Output the (x, y) coordinate of the center of the cell containing the given text.  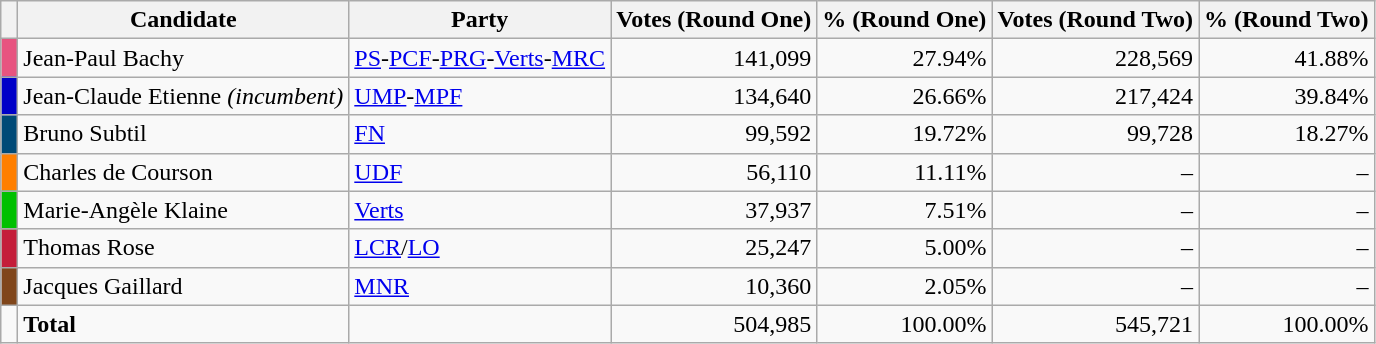
228,569 (1096, 58)
% (Round One) (904, 20)
39.84% (1287, 96)
Total (184, 324)
11.11% (904, 172)
PS-PCF-PRG-Verts-MRC (480, 58)
504,985 (714, 324)
7.51% (904, 210)
Thomas Rose (184, 248)
LCR/LO (480, 248)
Jean-Claude Etienne (incumbent) (184, 96)
Jean-Paul Bachy (184, 58)
% (Round Two) (1287, 20)
5.00% (904, 248)
134,640 (714, 96)
99,728 (1096, 134)
2.05% (904, 286)
545,721 (1096, 324)
26.66% (904, 96)
Bruno Subtil (184, 134)
41.88% (1287, 58)
MNR (480, 286)
18.27% (1287, 134)
Votes (Round One) (714, 20)
99,592 (714, 134)
FN (480, 134)
141,099 (714, 58)
Verts (480, 210)
Jacques Gaillard (184, 286)
37,937 (714, 210)
Votes (Round Two) (1096, 20)
27.94% (904, 58)
Candidate (184, 20)
Party (480, 20)
217,424 (1096, 96)
19.72% (904, 134)
Marie-Angèle Klaine (184, 210)
56,110 (714, 172)
UDF (480, 172)
Charles de Courson (184, 172)
UMP-MPF (480, 96)
25,247 (714, 248)
10,360 (714, 286)
